Return [X, Y] of the center of cell containing provided text 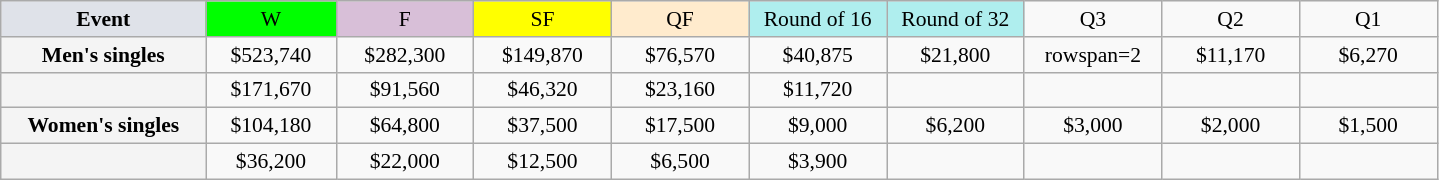
$36,200 [271, 162]
$149,870 [543, 55]
$11,170 [1231, 55]
$6,500 [680, 162]
$91,560 [405, 90]
Round of 32 [955, 19]
$40,875 [818, 55]
$12,500 [543, 162]
$23,160 [680, 90]
$22,000 [405, 162]
$64,800 [405, 126]
Q1 [1368, 19]
rowspan=2 [1093, 55]
W [271, 19]
$3,900 [818, 162]
$9,000 [818, 126]
$46,320 [543, 90]
$104,180 [271, 126]
Q2 [1231, 19]
$171,670 [271, 90]
$76,570 [680, 55]
$282,300 [405, 55]
Q3 [1093, 19]
QF [680, 19]
$1,500 [1368, 126]
$21,800 [955, 55]
SF [543, 19]
$6,200 [955, 126]
$2,000 [1231, 126]
$37,500 [543, 126]
$11,720 [818, 90]
Event [104, 19]
$17,500 [680, 126]
$3,000 [1093, 126]
Round of 16 [818, 19]
$523,740 [271, 55]
$6,270 [1368, 55]
F [405, 19]
Men's singles [104, 55]
Women's singles [104, 126]
